Extract the (X, Y) coordinate from the center of the cell holding the provided text.  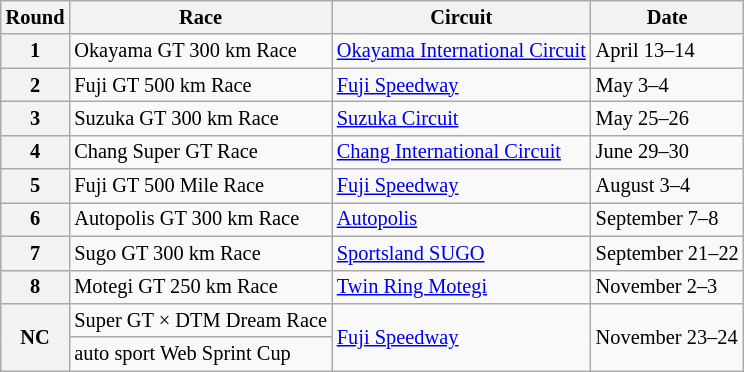
September 21–22 (668, 253)
4 (36, 152)
3 (36, 118)
Suzuka GT 300 km Race (200, 118)
June 29–30 (668, 152)
November 2–3 (668, 287)
Super GT × DTM Dream Race (200, 320)
Race (200, 17)
Circuit (462, 17)
Twin Ring Motegi (462, 287)
September 7–8 (668, 219)
August 3–4 (668, 186)
Suzuka Circuit (462, 118)
5 (36, 186)
May 3–4 (668, 85)
Chang International Circuit (462, 152)
Autopolis GT 300 km Race (200, 219)
7 (36, 253)
Fuji GT 500 Mile Race (200, 186)
Okayama International Circuit (462, 51)
auto sport Web Sprint Cup (200, 354)
8 (36, 287)
Round (36, 17)
Fuji GT 500 km Race (200, 85)
Sugo GT 300 km Race (200, 253)
Okayama GT 300 km Race (200, 51)
Motegi GT 250 km Race (200, 287)
April 13–14 (668, 51)
2 (36, 85)
Date (668, 17)
Autopolis (462, 219)
1 (36, 51)
Sportsland SUGO (462, 253)
November 23–24 (668, 336)
6 (36, 219)
Chang Super GT Race (200, 152)
May 25–26 (668, 118)
NC (36, 336)
